From the cell containing the given text, extract its center point as [x, y] coordinate. 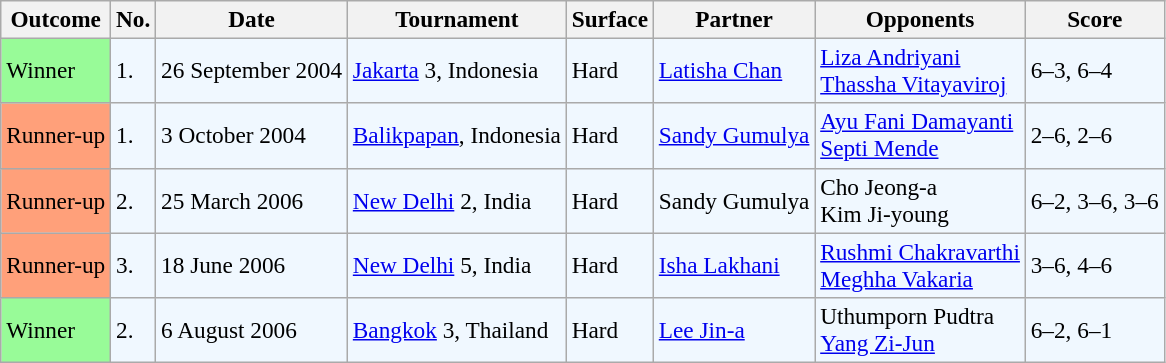
6–3, 6–4 [1094, 70]
6–2, 6–1 [1094, 330]
Uthumporn Pudtra Yang Zi-Jun [920, 330]
Ayu Fani Damayanti Septi Mende [920, 136]
Cho Jeong-a Kim Ji-young [920, 200]
Surface [610, 19]
Opponents [920, 19]
18 June 2006 [252, 264]
Liza Andriyani Thassha Vitayaviroj [920, 70]
Lee Jin-a [734, 330]
25 March 2006 [252, 200]
6 August 2006 [252, 330]
Tournament [456, 19]
3–6, 4–6 [1094, 264]
Score [1094, 19]
6–2, 3–6, 3–6 [1094, 200]
Bangkok 3, Thailand [456, 330]
Balikpapan, Indonesia [456, 136]
Outcome [56, 19]
3 October 2004 [252, 136]
3. [134, 264]
No. [134, 19]
Date [252, 19]
Jakarta 3, Indonesia [456, 70]
New Delhi 5, India [456, 264]
26 September 2004 [252, 70]
2–6, 2–6 [1094, 136]
Isha Lakhani [734, 264]
Rushmi Chakravarthi Meghha Vakaria [920, 264]
Partner [734, 19]
New Delhi 2, India [456, 200]
Latisha Chan [734, 70]
